For the text-containing cell, return its midpoint in (X, Y) coordinate format. 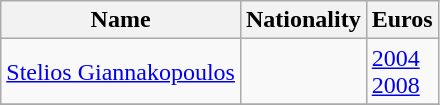
Stelios Giannakopoulos (121, 72)
20042008 (402, 72)
Nationality (303, 20)
Name (121, 20)
Euros (402, 20)
